Determine the [X, Y] coordinate at the center of the cell enclosing the given text.  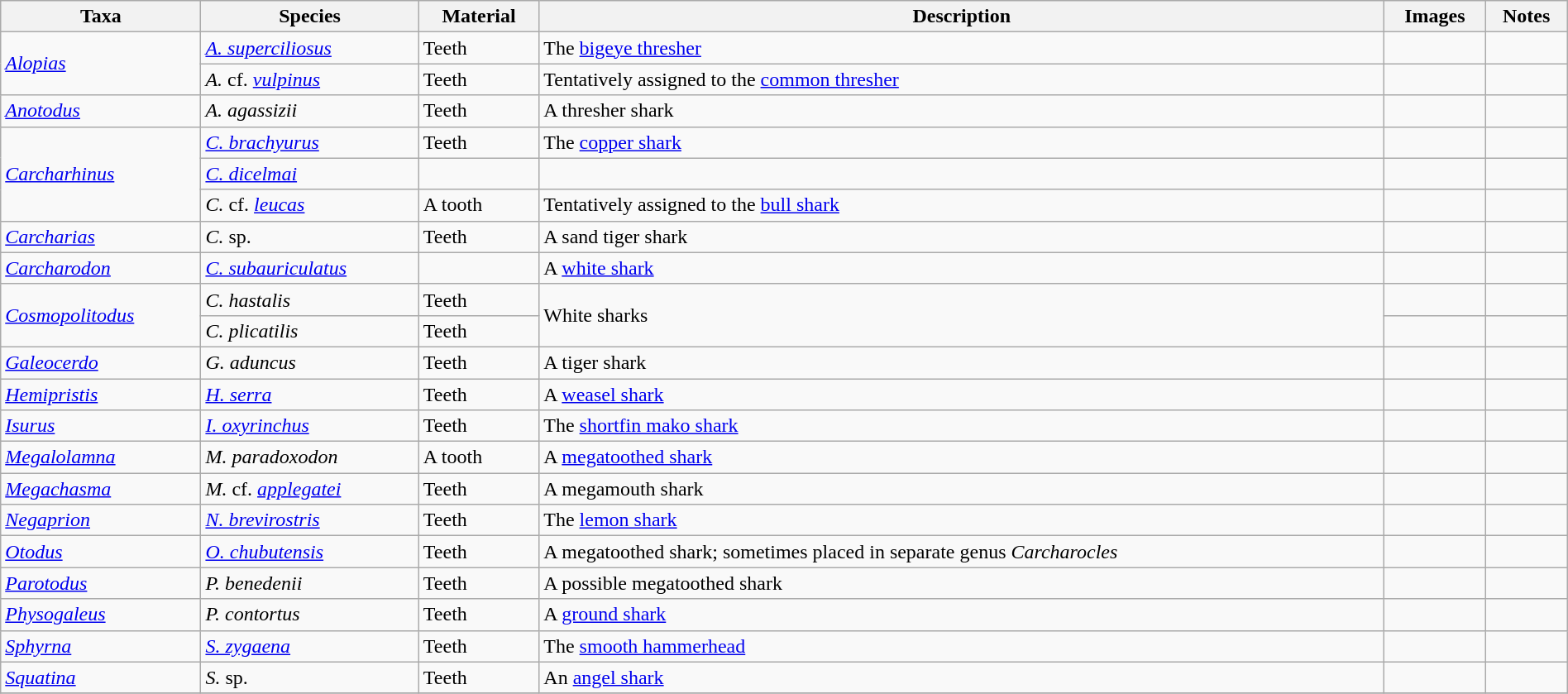
C. cf. leucas [309, 205]
The smooth hammerhead [962, 646]
The lemon shark [962, 520]
S. zygaena [309, 646]
Material [478, 17]
H. serra [309, 395]
Parotodus [101, 583]
Cosmopolitodus [101, 315]
P. benedenii [309, 583]
G. aduncus [309, 362]
Otodus [101, 552]
I. oxyrinchus [309, 426]
A. cf. vulpinus [309, 79]
Negaprion [101, 520]
A. superciliosus [309, 48]
A weasel shark [962, 395]
Sphyrna [101, 646]
C. subauriculatus [309, 268]
Alopias [101, 64]
Megalolamna [101, 457]
N. brevirostris [309, 520]
A tiger shark [962, 362]
A white shark [962, 268]
Taxa [101, 17]
C. dicelmai [309, 174]
Anotodus [101, 111]
Species [309, 17]
The shortfin mako shark [962, 426]
Notes [1527, 17]
M. cf. applegatei [309, 489]
Squatina [101, 677]
A possible megatoothed shark [962, 583]
Hemipristis [101, 395]
C. brachyurus [309, 142]
Galeocerdo [101, 362]
A ground shark [962, 615]
Physogaleus [101, 615]
A sand tiger shark [962, 237]
White sharks [962, 315]
A. agassizii [309, 111]
C. sp. [309, 237]
Tentatively assigned to the bull shark [962, 205]
P. contortus [309, 615]
Megachasma [101, 489]
Isurus [101, 426]
Carcharodon [101, 268]
A megatoothed shark [962, 457]
An angel shark [962, 677]
Carcharhinus [101, 174]
Images [1435, 17]
The copper shark [962, 142]
A megatoothed shark; sometimes placed in separate genus Carcharocles [962, 552]
C. plicatilis [309, 331]
S. sp. [309, 677]
Description [962, 17]
The bigeye thresher [962, 48]
M. paradoxodon [309, 457]
A thresher shark [962, 111]
Carcharias [101, 237]
C. hastalis [309, 299]
O. chubutensis [309, 552]
A megamouth shark [962, 489]
Tentatively assigned to the common thresher [962, 79]
